Capture the cell that displays the provided text and extract its (x, y) central coordinate. 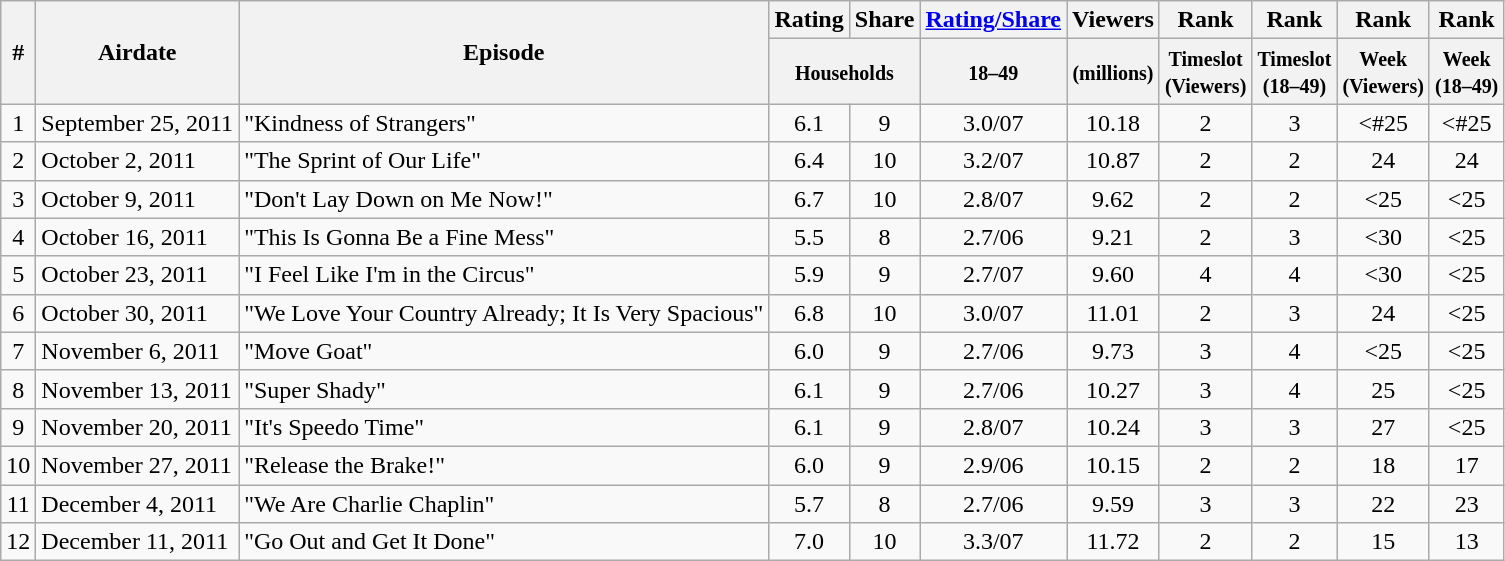
"Move Goat" (504, 351)
9.60 (1114, 275)
October 16, 2011 (138, 237)
10.27 (1114, 389)
Week(18–49) (1466, 72)
3.3/07 (994, 542)
12 (18, 542)
10.87 (1114, 161)
5 (18, 275)
"It's Speedo Time" (504, 427)
18–49 (994, 72)
"Go Out and Get It Done" (504, 542)
22 (1383, 503)
6.8 (809, 313)
December 11, 2011 (138, 542)
Airdate (138, 52)
9.62 (1114, 199)
10.24 (1114, 427)
10.15 (1114, 465)
"Super Shady" (504, 389)
Week(Viewers) (1383, 72)
October 30, 2011 (138, 313)
Households (844, 72)
5.5 (809, 237)
"We Love Your Country Already; It Is Very Spacious" (504, 313)
23 (1466, 503)
Rating (809, 20)
17 (1466, 465)
6.4 (809, 161)
"Kindness of Strangers" (504, 123)
"The Sprint of Our Life" (504, 161)
11 (18, 503)
7 (18, 351)
18 (1383, 465)
November 20, 2011 (138, 427)
11.01 (1114, 313)
6.7 (809, 199)
2.9/06 (994, 465)
"Release the Brake!" (504, 465)
Viewers (1114, 20)
November 27, 2011 (138, 465)
15 (1383, 542)
"I Feel Like I'm in the Circus" (504, 275)
9.21 (1114, 237)
"Don't Lay Down on Me Now!" (504, 199)
"This Is Gonna Be a Fine Mess" (504, 237)
9.59 (1114, 503)
9.73 (1114, 351)
October 23, 2011 (138, 275)
7.0 (809, 542)
December 4, 2011 (138, 503)
3.2/07 (994, 161)
September 25, 2011 (138, 123)
Episode (504, 52)
Rating/Share (994, 20)
Timeslot(Viewers) (1205, 72)
(millions) (1114, 72)
October 9, 2011 (138, 199)
November 13, 2011 (138, 389)
11.72 (1114, 542)
5.9 (809, 275)
2.7/07 (994, 275)
10.18 (1114, 123)
27 (1383, 427)
# (18, 52)
13 (1466, 542)
6 (18, 313)
1 (18, 123)
October 2, 2011 (138, 161)
25 (1383, 389)
Share (884, 20)
"We Are Charlie Chaplin" (504, 503)
November 6, 2011 (138, 351)
Timeslot(18–49) (1294, 72)
5.7 (809, 503)
